From the cell containing the given text, extract its center point as [X, Y] coordinate. 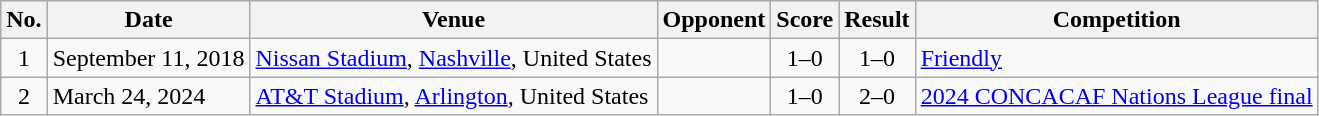
1 [24, 58]
2024 CONCACAF Nations League final [1116, 96]
Date [148, 20]
Friendly [1116, 58]
Result [877, 20]
AT&T Stadium, Arlington, United States [454, 96]
September 11, 2018 [148, 58]
Competition [1116, 20]
Score [805, 20]
March 24, 2024 [148, 96]
Opponent [714, 20]
2–0 [877, 96]
2 [24, 96]
Nissan Stadium, Nashville, United States [454, 58]
Venue [454, 20]
No. [24, 20]
